From the cell containing the given text, extract its center point as [X, Y] coordinate. 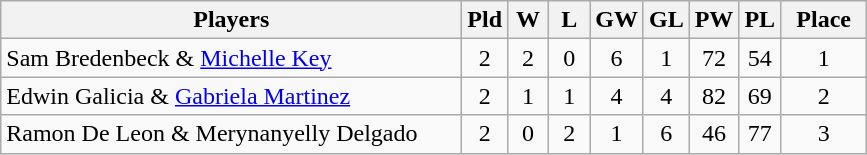
L [570, 20]
Edwin Galicia & Gabriela Martinez [232, 96]
Sam Bredenbeck & Michelle Key [232, 58]
PL [760, 20]
77 [760, 134]
Pld [485, 20]
69 [760, 96]
W [528, 20]
Ramon De Leon & Merynanyelly Delgado [232, 134]
46 [714, 134]
54 [760, 58]
3 [824, 134]
Place [824, 20]
72 [714, 58]
82 [714, 96]
PW [714, 20]
GL [666, 20]
GW [617, 20]
Players [232, 20]
